Scan for the cell matching the given text and deliver its [X, Y] coordinate at center. 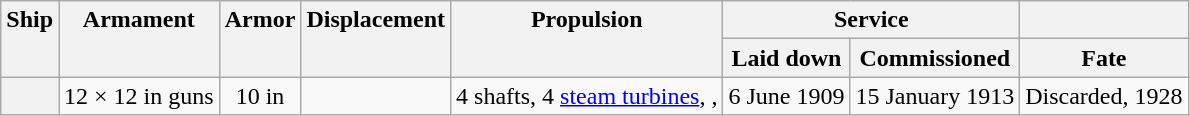
4 shafts, 4 steam turbines, , [587, 96]
Discarded, 1928 [1104, 96]
Armor [260, 39]
15 January 1913 [935, 96]
12 × 12 in guns [140, 96]
Laid down [786, 58]
Commissioned [935, 58]
Displacement [376, 39]
10 in [260, 96]
6 June 1909 [786, 96]
Ship [30, 39]
Fate [1104, 58]
Service [872, 20]
Propulsion [587, 39]
Armament [140, 39]
